From the cell containing the given text, extract its center point as (X, Y) coordinate. 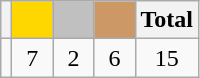
Total (167, 20)
6 (114, 58)
7 (32, 58)
2 (74, 58)
15 (167, 58)
